For the text-containing cell, return its midpoint in (x, y) coordinate format. 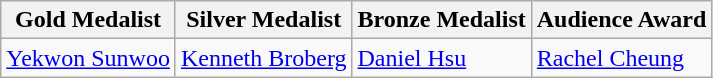
Yekwon Sunwoo (88, 58)
Silver Medalist (264, 20)
Gold Medalist (88, 20)
Rachel Cheung (622, 58)
Daniel Hsu (442, 58)
Bronze Medalist (442, 20)
Audience Award (622, 20)
Kenneth Broberg (264, 58)
